Provide the [x, y] coordinate of the cell's center where the given text is located.  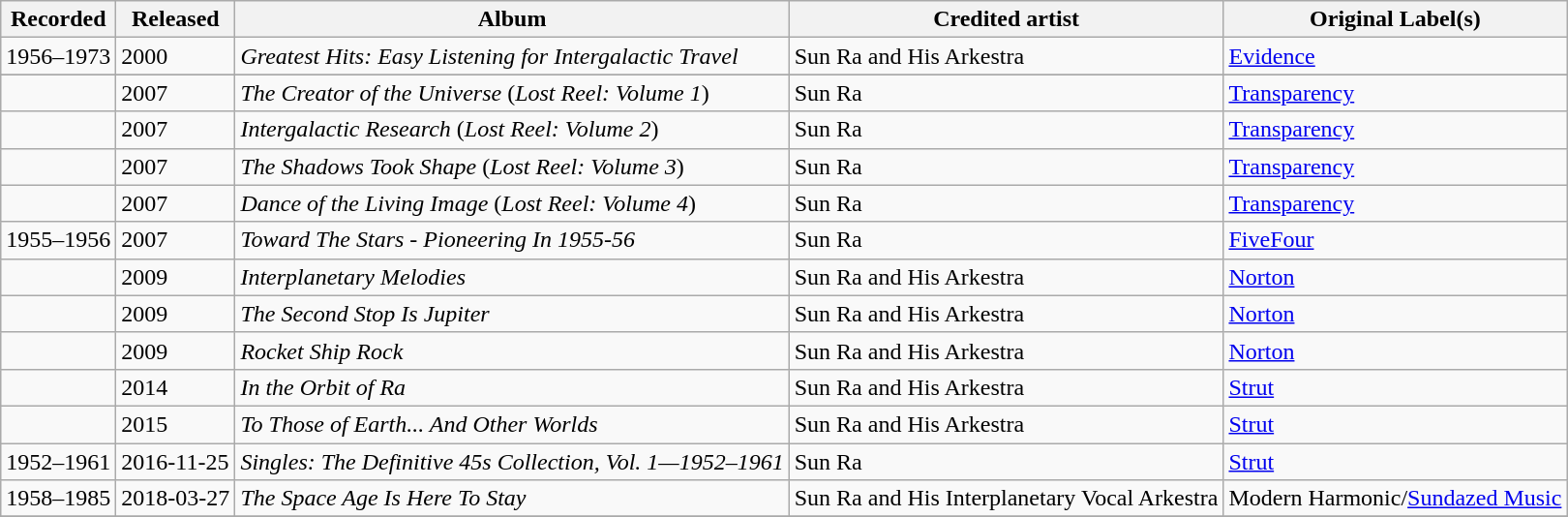
Credited artist [1007, 19]
2014 [176, 387]
Recorded [58, 19]
In the Orbit of Ra [512, 387]
Original Label(s) [1396, 19]
Released [176, 19]
Album [512, 19]
Modern Harmonic/Sundazed Music [1396, 499]
2015 [176, 424]
Sun Ra and His Interplanetary Vocal Arkestra [1007, 499]
Evidence [1396, 56]
Singles: The Definitive 45s Collection, Vol. 1—1952–1961 [512, 462]
2000 [176, 56]
To Those of Earth... And Other Worlds [512, 424]
Rocket Ship Rock [512, 350]
FiveFour [1396, 240]
1952–1961 [58, 462]
Greatest Hits: Easy Listening for Intergalactic Travel [512, 56]
Dance of the Living Image (Lost Reel: Volume 4) [512, 203]
Interplanetary Melodies [512, 277]
The Space Age Is Here To Stay [512, 499]
The Second Stop Is Jupiter [512, 314]
1956–1973 [58, 56]
The Creator of the Universe (Lost Reel: Volume 1) [512, 93]
Toward The Stars - Pioneering In 1955-56 [512, 240]
2016-11-25 [176, 462]
1958–1985 [58, 499]
Intergalactic Research (Lost Reel: Volume 2) [512, 130]
1955–1956 [58, 240]
The Shadows Took Shape (Lost Reel: Volume 3) [512, 167]
2018-03-27 [176, 499]
